Search for the cell housing the specified text and yield its [X, Y] center coordinate. 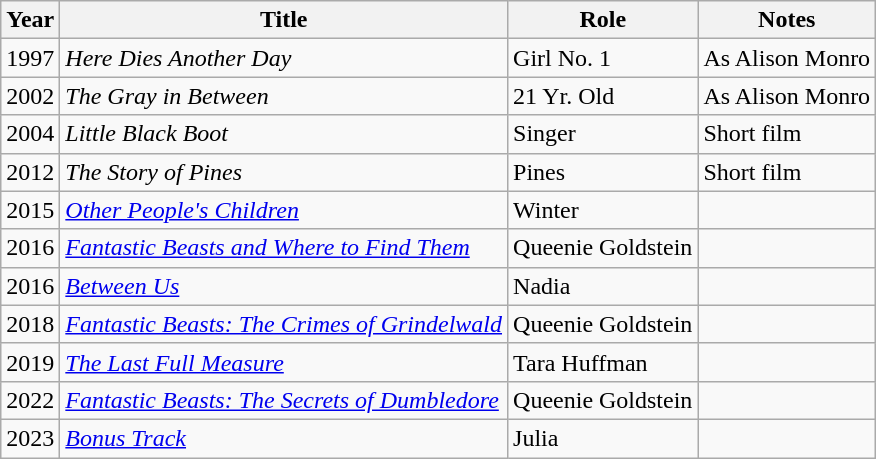
Little Black Boot [284, 134]
Between Us [284, 286]
2004 [30, 134]
Pines [603, 172]
Fantastic Beasts: The Crimes of Grindelwald [284, 324]
Bonus Track [284, 438]
2019 [30, 362]
Other People's Children [284, 210]
2002 [30, 96]
Year [30, 20]
Role [603, 20]
Julia [603, 438]
Nadia [603, 286]
Girl No. 1 [603, 58]
The Last Full Measure [284, 362]
21 Yr. Old [603, 96]
2018 [30, 324]
The Story of Pines [284, 172]
2012 [30, 172]
Singer [603, 134]
2015 [30, 210]
The Gray in Between [284, 96]
Here Dies Another Day [284, 58]
Notes [787, 20]
1997 [30, 58]
2022 [30, 400]
Fantastic Beasts: The Secrets of Dumbledore [284, 400]
Title [284, 20]
Winter [603, 210]
Tara Huffman [603, 362]
Fantastic Beasts and Where to Find Them [284, 248]
2023 [30, 438]
